Scan for the cell matching the given text and deliver its (X, Y) coordinate at center. 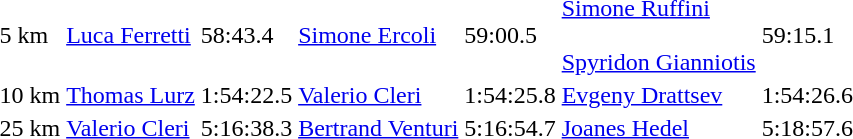
1:54:22.5 (246, 95)
Evgeny Drattsev (658, 95)
1:54:25.8 (510, 95)
Thomas Lurz (131, 95)
Valerio Cleri (378, 95)
